Pinpoint the cell where the given text exists, returning its [X, Y] midpoint coordinate. 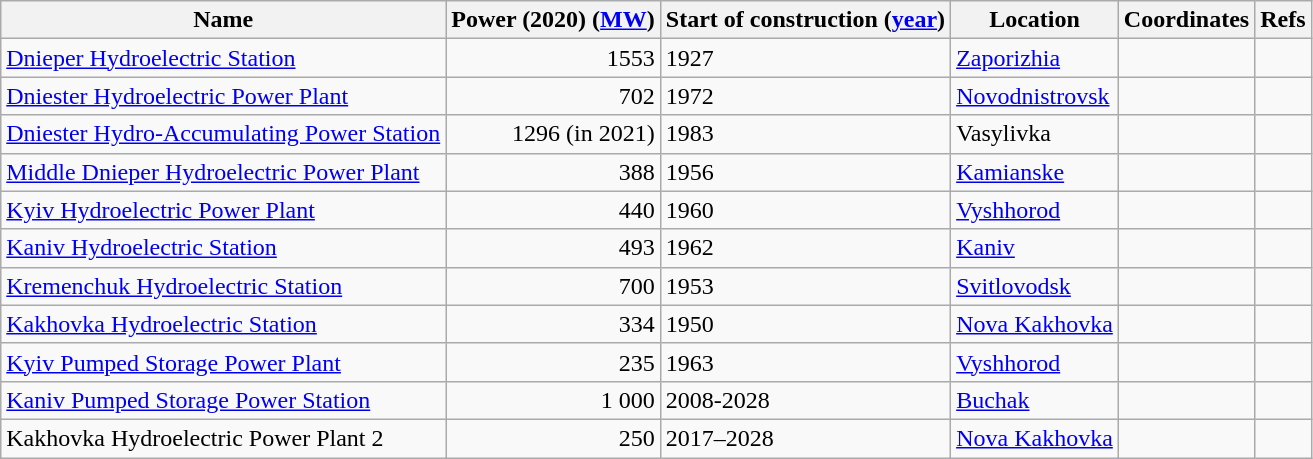
1296 (in 2021) [554, 134]
Svitlovodsk [1035, 286]
Power (2020) (MW) [554, 20]
Novodnistrovsk [1035, 96]
Kaniv [1035, 248]
700 [554, 286]
Kamianske [1035, 172]
Location [1035, 20]
1983 [805, 134]
Kaniv Pumped Storage Power Station [224, 400]
Buchak [1035, 400]
1972 [805, 96]
Refs [1283, 20]
1963 [805, 362]
Dniester Hydro-Accumulating Power Station [224, 134]
Kyiv Pumped Storage Power Plant [224, 362]
1927 [805, 58]
Kakhovka Hydroelectric Station [224, 324]
Zaporizhia [1035, 58]
250 [554, 438]
Kakhovka Hydroelectric Power Plant 2 [224, 438]
702 [554, 96]
Name [224, 20]
1962 [805, 248]
2017–2028 [805, 438]
Dniester Hydroelectric Power Plant [224, 96]
388 [554, 172]
Middle Dnieper Hydroelectric Power Plant [224, 172]
Vasylivka [1035, 134]
1 000 [554, 400]
1960 [805, 210]
440 [554, 210]
1950 [805, 324]
1956 [805, 172]
334 [554, 324]
Kremenchuk Hydroelectric Station [224, 286]
1553 [554, 58]
Coordinates [1186, 20]
Kyiv Hydroelectric Power Plant [224, 210]
2008-2028 [805, 400]
1953 [805, 286]
Dnieper Hydroelectric Station [224, 58]
235 [554, 362]
Start of construction (year) [805, 20]
Kaniv Hydroelectric Station [224, 248]
493 [554, 248]
